For the text-containing cell, return its midpoint in [X, Y] coordinate format. 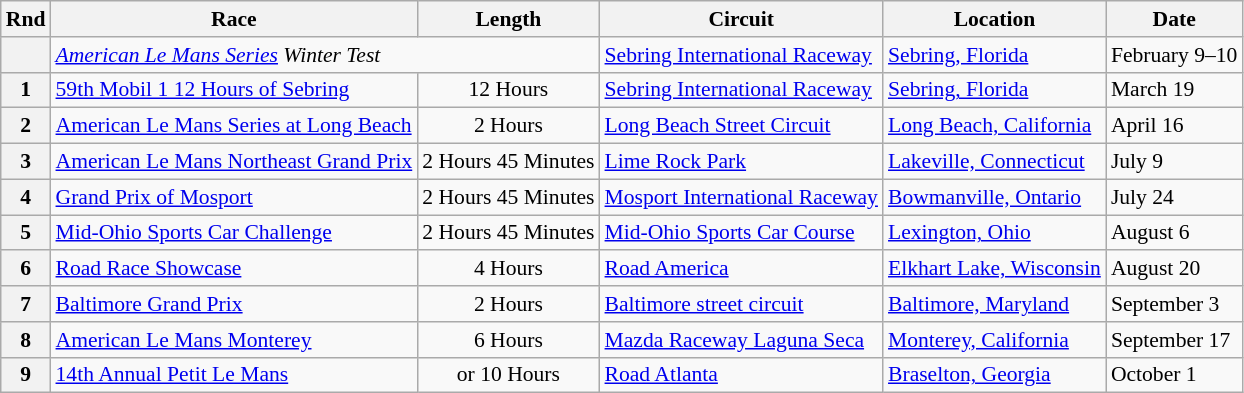
Monterey, California [994, 340]
Baltimore street circuit [742, 304]
4 Hours [508, 269]
Mazda Raceway Laguna Seca [742, 340]
Date [1174, 19]
July 24 [1174, 197]
4 [26, 197]
Mid-Ohio Sports Car Course [742, 233]
6 Hours [508, 340]
14th Annual Petit Le Mans [234, 375]
or 10 Hours [508, 375]
September 3 [1174, 304]
6 [26, 269]
8 [26, 340]
12 Hours [508, 90]
American Le Mans Series Winter Test [324, 55]
Bowmanville, Ontario [994, 197]
Baltimore, Maryland [994, 304]
Road Atlanta [742, 375]
9 [26, 375]
Long Beach, California [994, 126]
Mid-Ohio Sports Car Challenge [234, 233]
Location [994, 19]
2 [26, 126]
Mosport International Raceway [742, 197]
Road Race Showcase [234, 269]
Elkhart Lake, Wisconsin [994, 269]
American Le Mans Monterey [234, 340]
August 20 [1174, 269]
August 6 [1174, 233]
Grand Prix of Mosport [234, 197]
5 [26, 233]
Braselton, Georgia [994, 375]
July 9 [1174, 162]
October 1 [1174, 375]
7 [26, 304]
Long Beach Street Circuit [742, 126]
Race [234, 19]
Lakeville, Connecticut [994, 162]
Lexington, Ohio [994, 233]
Lime Rock Park [742, 162]
Length [508, 19]
1 [26, 90]
American Le Mans Northeast Grand Prix [234, 162]
Road America [742, 269]
59th Mobil 1 12 Hours of Sebring [234, 90]
March 19 [1174, 90]
American Le Mans Series at Long Beach [234, 126]
3 [26, 162]
April 16 [1174, 126]
Baltimore Grand Prix [234, 304]
Circuit [742, 19]
Rnd [26, 19]
February 9–10 [1174, 55]
September 17 [1174, 340]
